Extract the (X, Y) coordinate from the center of the cell holding the provided text.  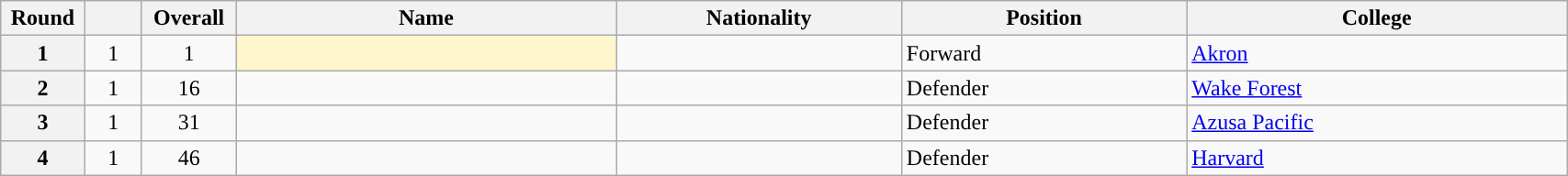
College (1377, 18)
Nationality (759, 18)
4 (42, 158)
Name (426, 18)
Akron (1377, 53)
Overall (189, 18)
3 (42, 123)
Round (42, 18)
Forward (1043, 53)
Position (1043, 18)
16 (189, 88)
Azusa Pacific (1377, 123)
31 (189, 123)
Wake Forest (1377, 88)
46 (189, 158)
2 (42, 88)
Harvard (1377, 158)
